Capture the cell that displays the provided text and extract its [x, y] central coordinate. 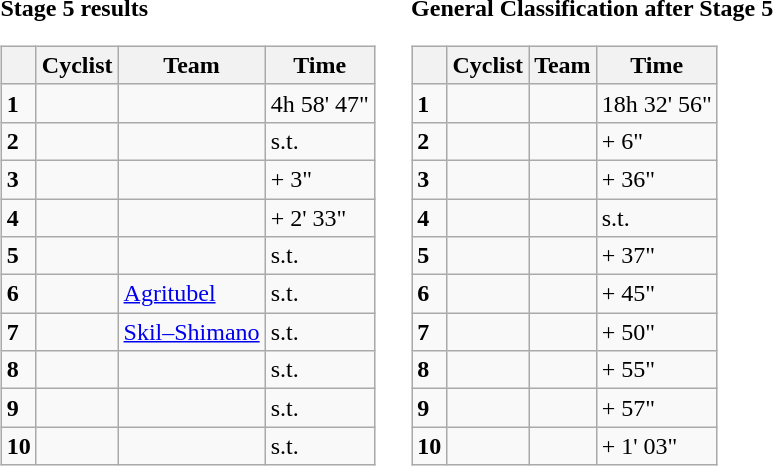
+ 37" [656, 256]
Skil–Shimano [192, 332]
+ 50" [656, 332]
+ 3" [320, 179]
Agritubel [192, 294]
+ 1' 03" [656, 446]
+ 2' 33" [320, 217]
+ 55" [656, 370]
+ 6" [656, 141]
+ 36" [656, 179]
4h 58' 47" [320, 103]
+ 45" [656, 294]
+ 57" [656, 408]
18h 32' 56" [656, 103]
